Scan for the cell matching the given text and deliver its [X, Y] coordinate at center. 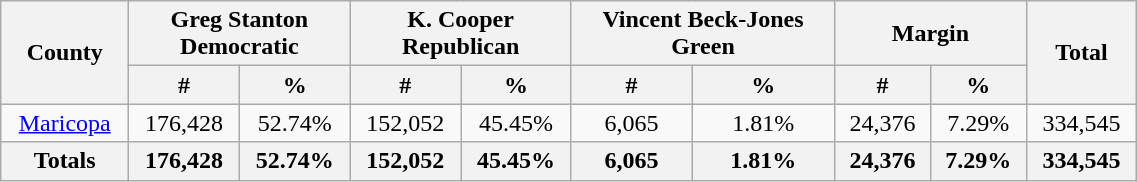
Margin [930, 34]
Maricopa [65, 123]
County [65, 52]
Greg StantonDemocratic [240, 34]
Vincent Beck-JonesGreen [703, 34]
Totals [65, 161]
K. Cooper Republican [460, 34]
Total [1082, 52]
